Pinpoint the cell where the given text exists, returning its [X, Y] midpoint coordinate. 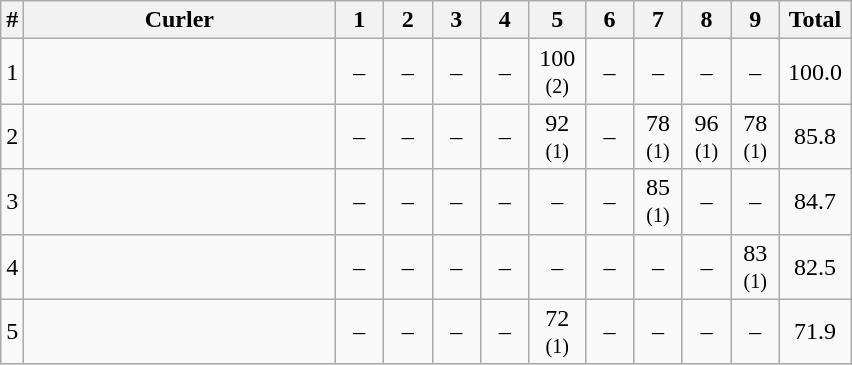
9 [756, 20]
100 (2) [557, 72]
82.5 [814, 266]
Curler [180, 20]
6 [610, 20]
Total [814, 20]
85 (1) [658, 202]
84.7 [814, 202]
85.8 [814, 136]
71.9 [814, 332]
72 (1) [557, 332]
100.0 [814, 72]
92 (1) [557, 136]
96 (1) [706, 136]
83 (1) [756, 266]
# [12, 20]
7 [658, 20]
8 [706, 20]
